Capture the cell that displays the provided text and extract its [x, y] central coordinate. 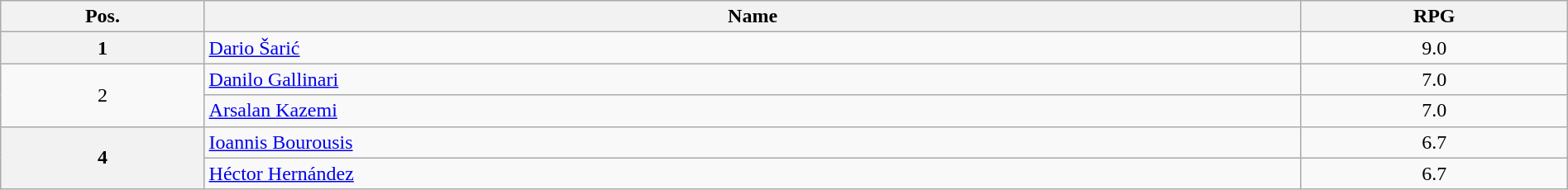
RPG [1434, 17]
4 [103, 158]
Danilo Gallinari [753, 79]
Pos. [103, 17]
Héctor Hernández [753, 173]
9.0 [1434, 48]
Arsalan Kazemi [753, 111]
1 [103, 48]
Ioannis Bourousis [753, 142]
Dario Šarić [753, 48]
Name [753, 17]
2 [103, 95]
